Determine the [x, y] coordinate at the center of the cell enclosing the given text.  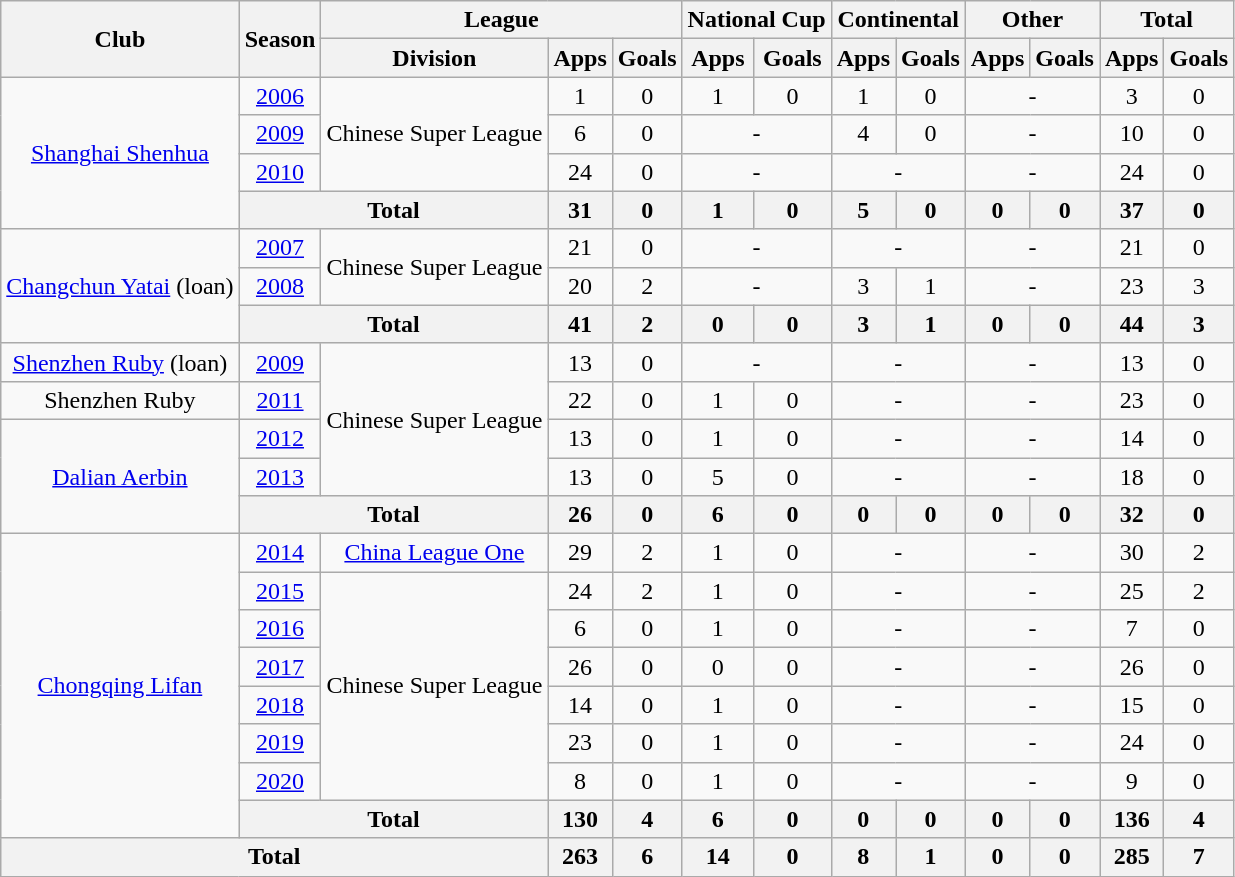
Season [280, 39]
2013 [280, 477]
2017 [280, 667]
10 [1132, 134]
44 [1132, 324]
31 [580, 210]
136 [1132, 819]
Other [1032, 20]
2007 [280, 248]
2020 [280, 781]
Shanghai Shenhua [120, 153]
Chongqing Lifan [120, 686]
Division [434, 58]
2011 [280, 400]
22 [580, 400]
15 [1132, 705]
2010 [280, 172]
2014 [280, 553]
41 [580, 324]
2018 [280, 705]
285 [1132, 857]
37 [1132, 210]
263 [580, 857]
25 [1132, 591]
China League One [434, 553]
30 [1132, 553]
32 [1132, 515]
Shenzhen Ruby (loan) [120, 362]
Club [120, 39]
2012 [280, 438]
9 [1132, 781]
Continental [898, 20]
Shenzhen Ruby [120, 400]
2006 [280, 96]
20 [580, 286]
Dalian Aerbin [120, 476]
2016 [280, 629]
130 [580, 819]
National Cup [756, 20]
League [502, 20]
2015 [280, 591]
Changchun Yatai (loan) [120, 286]
18 [1132, 477]
2019 [280, 743]
2008 [280, 286]
29 [580, 553]
